From the cell containing the given text, extract its center point as (x, y) coordinate. 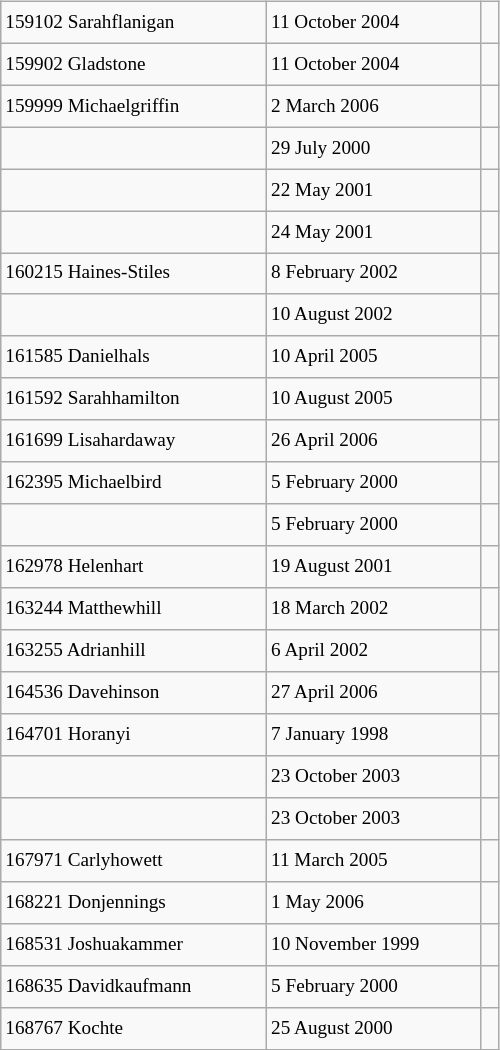
163244 Matthewhill (134, 609)
10 April 2005 (374, 357)
22 May 2001 (374, 190)
26 April 2006 (374, 441)
27 April 2006 (374, 693)
161699 Lisahardaway (134, 441)
10 November 1999 (374, 944)
164536 Davehinson (134, 693)
162978 Helenhart (134, 567)
24 May 2001 (374, 232)
160215 Haines-Stiles (134, 274)
6 April 2002 (374, 651)
2 March 2006 (374, 106)
161592 Sarahhamilton (134, 399)
168767 Kochte (134, 1028)
1 May 2006 (374, 902)
10 August 2002 (374, 315)
159902 Gladstone (134, 64)
10 August 2005 (374, 399)
164701 Horanyi (134, 735)
163255 Adrianhill (134, 651)
18 March 2002 (374, 609)
159999 Michaelgriffin (134, 106)
161585 Danielhals (134, 357)
25 August 2000 (374, 1028)
168531 Joshuakammer (134, 944)
11 March 2005 (374, 861)
8 February 2002 (374, 274)
19 August 2001 (374, 567)
168221 Donjennings (134, 902)
168635 Davidkaufmann (134, 986)
29 July 2000 (374, 148)
159102 Sarahflanigan (134, 22)
162395 Michaelbird (134, 483)
7 January 1998 (374, 735)
167971 Carlyhowett (134, 861)
